Pinpoint the cell where the given text exists, returning its [x, y] midpoint coordinate. 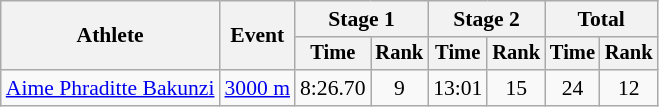
Event [258, 36]
13:01 [458, 88]
3000 m [258, 88]
8:26.70 [332, 88]
9 [399, 88]
24 [572, 88]
15 [516, 88]
Stage 2 [486, 19]
Aime Phraditte Bakunzi [110, 88]
Athlete [110, 36]
Total [601, 19]
12 [629, 88]
Stage 1 [362, 19]
